Detect which cell encompasses the target text, then output its [X, Y] center coordinate. 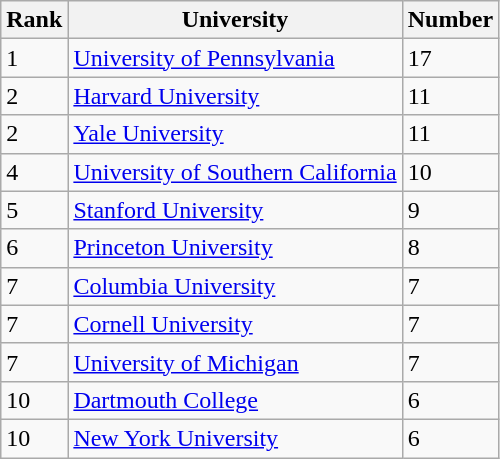
Yale University [235, 134]
New York University [235, 438]
9 [450, 210]
1 [34, 58]
Stanford University [235, 210]
Harvard University [235, 96]
University of Michigan [235, 362]
4 [34, 172]
Number [450, 20]
University [235, 20]
Princeton University [235, 248]
University of Southern California [235, 172]
Dartmouth College [235, 400]
5 [34, 210]
University of Pennsylvania [235, 58]
Cornell University [235, 324]
8 [450, 248]
Columbia University [235, 286]
17 [450, 58]
Rank [34, 20]
